Determine the (x, y) coordinate at the center of the cell enclosing the given text.  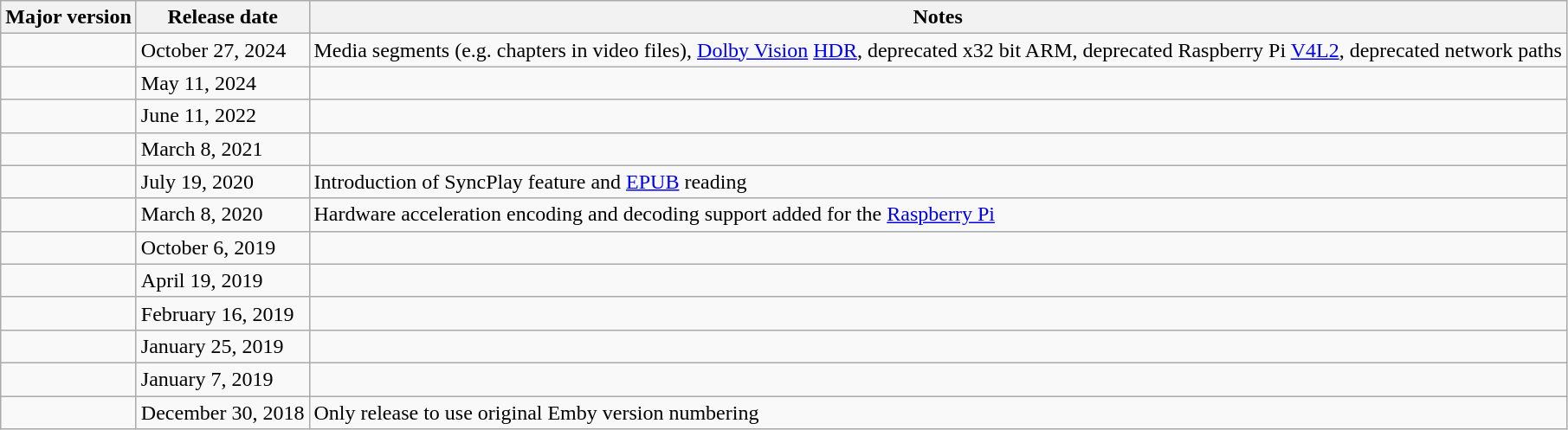
March 8, 2020 (223, 215)
May 11, 2024 (223, 83)
January 7, 2019 (223, 379)
October 6, 2019 (223, 247)
February 16, 2019 (223, 313)
December 30, 2018 (223, 413)
Major version (69, 17)
April 19, 2019 (223, 280)
June 11, 2022 (223, 116)
Notes (938, 17)
October 27, 2024 (223, 50)
Only release to use original Emby version numbering (938, 413)
Release date (223, 17)
Introduction of SyncPlay feature and EPUB reading (938, 182)
January 25, 2019 (223, 346)
Hardware acceleration encoding and decoding support added for the Raspberry Pi (938, 215)
July 19, 2020 (223, 182)
Media segments (e.g. chapters in video files), Dolby Vision HDR, deprecated x32 bit ARM, deprecated Raspberry Pi V4L2, deprecated network paths (938, 50)
March 8, 2021 (223, 149)
